Return (X, Y) of the center of cell containing provided text 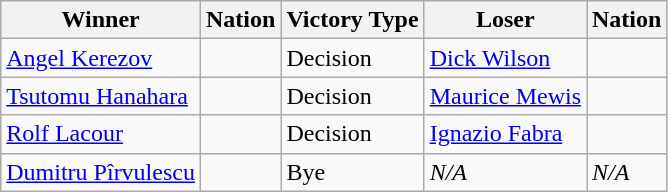
Tsutomu Hanahara (101, 96)
Angel Kerezov (101, 58)
Maurice Mewis (505, 96)
Victory Type (352, 20)
Dumitru Pîrvulescu (101, 172)
Bye (352, 172)
Winner (101, 20)
Ignazio Fabra (505, 134)
Rolf Lacour (101, 134)
Loser (505, 20)
Dick Wilson (505, 58)
